From the cell containing the given text, extract its center point as (x, y) coordinate. 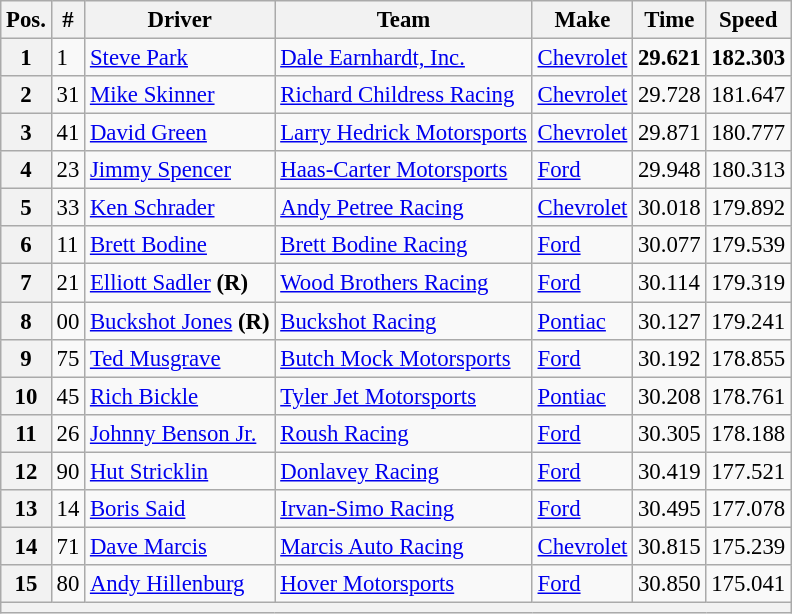
Haas-Carter Motorsports (404, 170)
179.892 (748, 208)
178.188 (748, 433)
71 (68, 546)
Andy Hillenburg (180, 584)
178.761 (748, 396)
Larry Hedrick Motorsports (404, 133)
Boris Said (180, 509)
9 (26, 358)
# (68, 20)
Mike Skinner (180, 95)
8 (26, 321)
Butch Mock Motorsports (404, 358)
180.313 (748, 170)
Richard Childress Racing (404, 95)
2 (26, 95)
Team (404, 20)
12 (26, 471)
30.208 (670, 396)
Brett Bodine Racing (404, 245)
29.728 (670, 95)
30.495 (670, 509)
178.855 (748, 358)
Ted Musgrave (180, 358)
Hover Motorsports (404, 584)
David Green (180, 133)
00 (68, 321)
33 (68, 208)
179.241 (748, 321)
175.239 (748, 546)
31 (68, 95)
30.114 (670, 283)
15 (26, 584)
Dale Earnhardt, Inc. (404, 58)
Make (582, 20)
21 (68, 283)
30.127 (670, 321)
30.192 (670, 358)
26 (68, 433)
5 (26, 208)
Elliott Sadler (R) (180, 283)
177.521 (748, 471)
179.319 (748, 283)
30.850 (670, 584)
181.647 (748, 95)
Speed (748, 20)
23 (68, 170)
Wood Brothers Racing (404, 283)
Buckshot Jones (R) (180, 321)
Rich Bickle (180, 396)
30.419 (670, 471)
Buckshot Racing (404, 321)
75 (68, 358)
179.539 (748, 245)
45 (68, 396)
3 (26, 133)
Johnny Benson Jr. (180, 433)
30.305 (670, 433)
Brett Bodine (180, 245)
30.018 (670, 208)
180.777 (748, 133)
Time (670, 20)
Steve Park (180, 58)
80 (68, 584)
30.077 (670, 245)
Irvan-Simo Racing (404, 509)
Ken Schrader (180, 208)
Roush Racing (404, 433)
Dave Marcis (180, 546)
29.621 (670, 58)
Tyler Jet Motorsports (404, 396)
182.303 (748, 58)
30.815 (670, 546)
Andy Petree Racing (404, 208)
7 (26, 283)
Marcis Auto Racing (404, 546)
41 (68, 133)
177.078 (748, 509)
10 (26, 396)
Hut Stricklin (180, 471)
Donlavey Racing (404, 471)
6 (26, 245)
175.041 (748, 584)
90 (68, 471)
4 (26, 170)
29.871 (670, 133)
13 (26, 509)
Jimmy Spencer (180, 170)
29.948 (670, 170)
Pos. (26, 20)
Driver (180, 20)
